Output the [X, Y] coordinate of the center of the cell containing the given text.  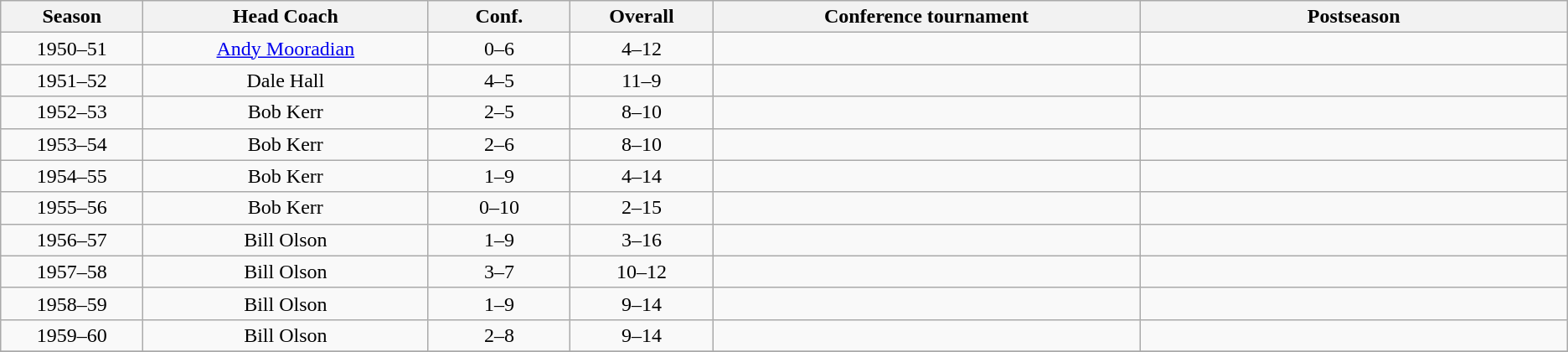
Overall [642, 17]
1954–55 [72, 176]
4–14 [642, 176]
1955–56 [72, 208]
2–8 [499, 335]
2–15 [642, 208]
Andy Mooradian [286, 49]
Conference tournament [926, 17]
1959–60 [72, 335]
Conf. [499, 17]
Dale Hall [286, 80]
4–12 [642, 49]
0–10 [499, 208]
Postseason [1354, 17]
1957–58 [72, 272]
Season [72, 17]
10–12 [642, 272]
1950–51 [72, 49]
11–9 [642, 80]
1953–54 [72, 144]
1958–59 [72, 303]
4–5 [499, 80]
0–6 [499, 49]
3–7 [499, 272]
1956–57 [72, 240]
2–6 [499, 144]
3–16 [642, 240]
1952–53 [72, 112]
1951–52 [72, 80]
Head Coach [286, 17]
2–5 [499, 112]
